Pinpoint the cell where the given text exists, returning its (x, y) midpoint coordinate. 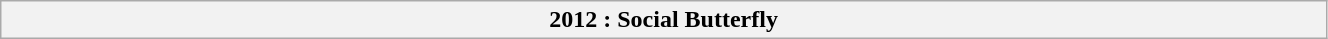
2012 : Social Butterfly (664, 20)
